Scan for the cell matching the given text and deliver its (X, Y) coordinate at center. 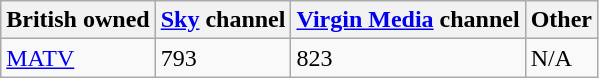
Virgin Media channel (408, 20)
MATV (78, 58)
British owned (78, 20)
N/A (561, 58)
823 (408, 58)
793 (223, 58)
Other (561, 20)
Sky channel (223, 20)
